For the text-containing cell, return its midpoint in (X, Y) coordinate format. 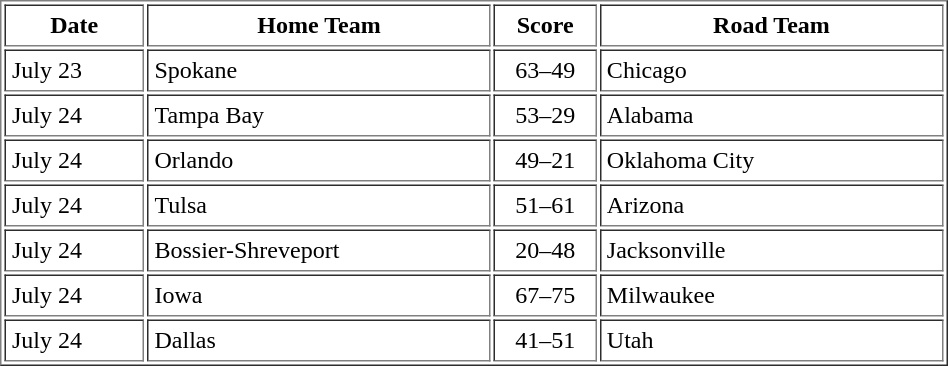
Chicago (771, 71)
Dallas (319, 341)
Bossier-Shreveport (319, 251)
Date (74, 25)
Iowa (319, 295)
Orlando (319, 161)
Arizona (771, 205)
53–29 (545, 115)
Tulsa (319, 205)
41–51 (545, 341)
Home Team (319, 25)
20–48 (545, 251)
67–75 (545, 295)
Road Team (771, 25)
49–21 (545, 161)
Alabama (771, 115)
Tampa Bay (319, 115)
Jacksonville (771, 251)
Oklahoma City (771, 161)
51–61 (545, 205)
Utah (771, 341)
Score (545, 25)
63–49 (545, 71)
Spokane (319, 71)
Milwaukee (771, 295)
July 23 (74, 71)
